Return [X, Y] of the center of cell containing provided text 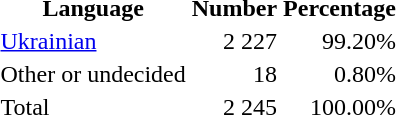
2 227 [234, 41]
18 [234, 74]
